Extract the (X, Y) coordinate from the center of the cell holding the provided text.  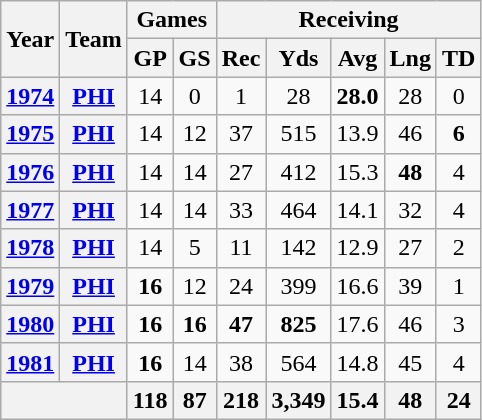
Year (30, 39)
13.9 (358, 134)
1978 (30, 248)
Team (94, 39)
118 (150, 400)
6 (458, 134)
33 (241, 210)
28.0 (358, 96)
17.6 (358, 324)
Receiving (348, 20)
399 (298, 286)
45 (410, 362)
1977 (30, 210)
1976 (30, 172)
15.4 (358, 400)
Rec (241, 58)
TD (458, 58)
2 (458, 248)
47 (241, 324)
1974 (30, 96)
1981 (30, 362)
12.9 (358, 248)
3,349 (298, 400)
464 (298, 210)
3 (458, 324)
142 (298, 248)
Lng (410, 58)
GS (194, 58)
412 (298, 172)
14.8 (358, 362)
Games (172, 20)
515 (298, 134)
38 (241, 362)
32 (410, 210)
16.6 (358, 286)
1975 (30, 134)
87 (194, 400)
1979 (30, 286)
39 (410, 286)
Yds (298, 58)
825 (298, 324)
37 (241, 134)
564 (298, 362)
11 (241, 248)
GP (150, 58)
1980 (30, 324)
14.1 (358, 210)
Avg (358, 58)
218 (241, 400)
5 (194, 248)
15.3 (358, 172)
